Output the [x, y] coordinate of the center of the cell containing the given text.  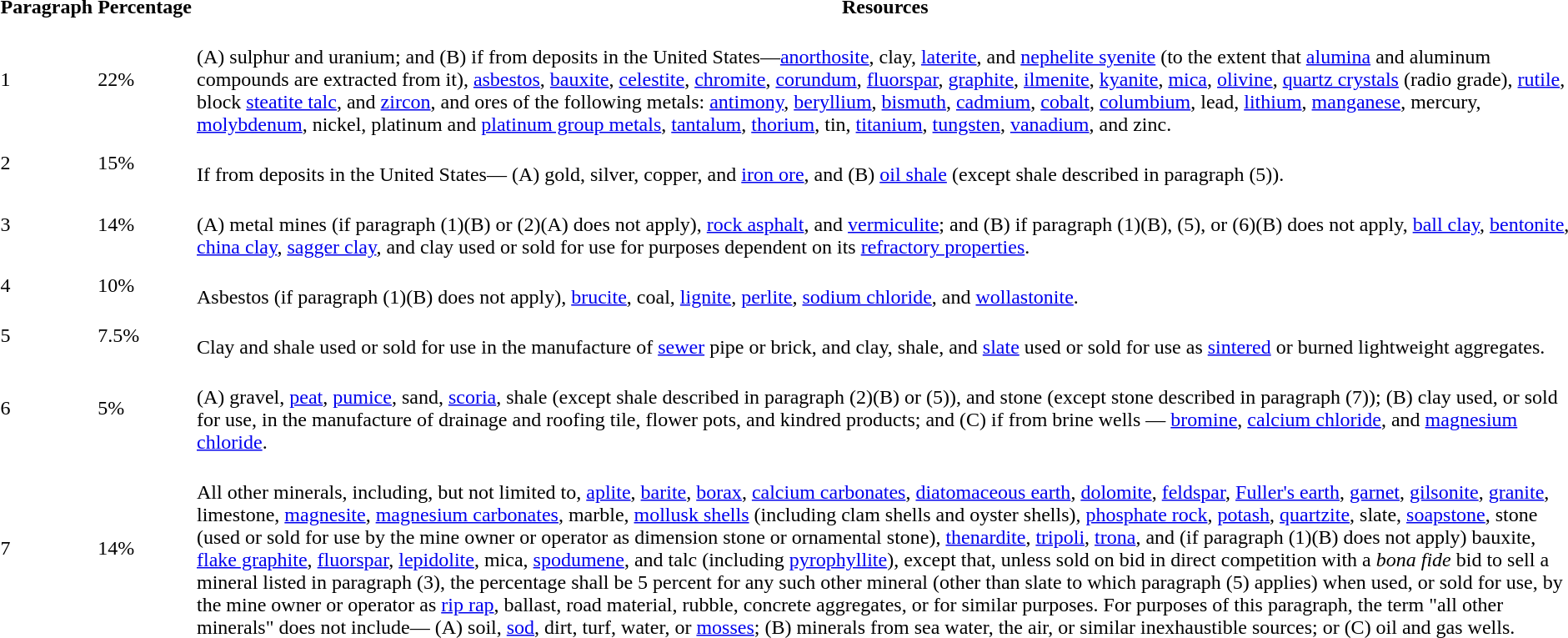
10% [145, 285]
22% [145, 79]
5% [145, 409]
14% [145, 224]
7.5% [145, 335]
15% [145, 163]
